Locate the cell with the specified text and output its [x, y] center coordinate. 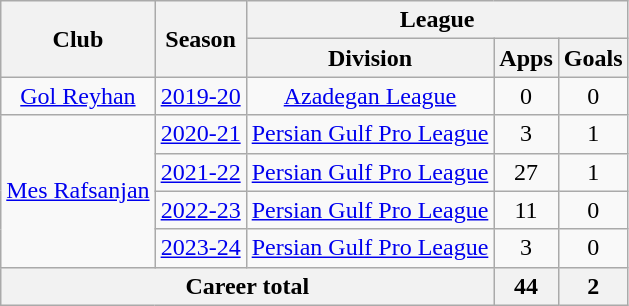
Career total [248, 286]
27 [526, 172]
Club [78, 39]
2 [593, 286]
Goals [593, 58]
Apps [526, 58]
2019-20 [200, 96]
2022-23 [200, 210]
Azadegan League [370, 96]
Season [200, 39]
Gol Reyhan [78, 96]
2023-24 [200, 248]
Mes Rafsanjan [78, 191]
League [437, 20]
44 [526, 286]
2020-21 [200, 134]
Division [370, 58]
11 [526, 210]
2021-22 [200, 172]
